Detect which cell encompasses the target text, then output its [X, Y] center coordinate. 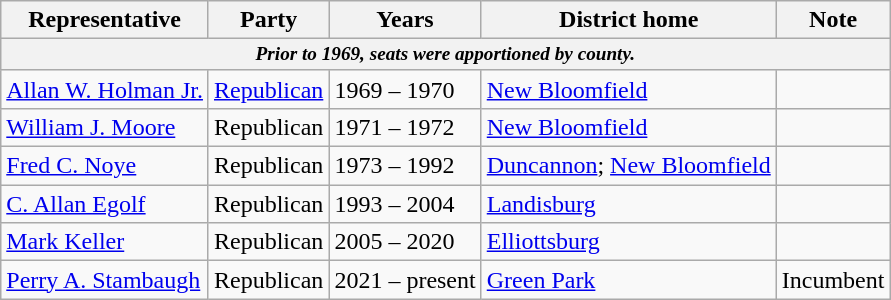
Mark Keller [105, 242]
William J. Moore [105, 128]
C. Allan Egolf [105, 204]
Perry A. Stambaugh [105, 280]
Years [405, 20]
Fred C. Noye [105, 166]
Green Park [628, 280]
2005 – 2020 [405, 242]
Party [268, 20]
Duncannon; New Bloomfield [628, 166]
Landisburg [628, 204]
Allan W. Holman Jr. [105, 89]
2021 – present [405, 280]
Note [833, 20]
Prior to 1969, seats were apportioned by county. [446, 55]
District home [628, 20]
Elliottsburg [628, 242]
Incumbent [833, 280]
Representative [105, 20]
1973 – 1992 [405, 166]
1993 – 2004 [405, 204]
1969 – 1970 [405, 89]
1971 – 1972 [405, 128]
